Extract the (X, Y) coordinate from the center of the cell holding the provided text.  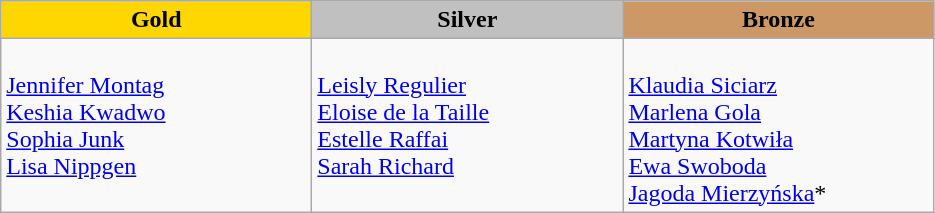
Bronze (778, 20)
Silver (468, 20)
Gold (156, 20)
Jennifer MontagKeshia KwadwoSophia JunkLisa Nippgen (156, 126)
Klaudia SiciarzMarlena GolaMartyna KotwiłaEwa SwobodaJagoda Mierzyńska* (778, 126)
Leisly RegulierEloise de la TailleEstelle RaffaiSarah Richard (468, 126)
